Extract the [X, Y] coordinate from the center of the cell holding the provided text.  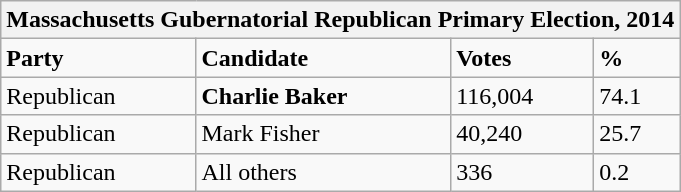
Votes [522, 58]
Candidate [324, 58]
74.1 [637, 96]
40,240 [522, 134]
Party [98, 58]
All others [324, 172]
% [637, 58]
116,004 [522, 96]
Mark Fisher [324, 134]
Charlie Baker [324, 96]
0.2 [637, 172]
Massachusetts Gubernatorial Republican Primary Election, 2014 [340, 20]
25.7 [637, 134]
336 [522, 172]
